For the text-containing cell, return its midpoint in [x, y] coordinate format. 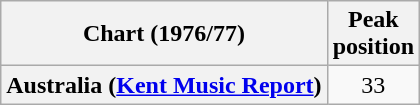
Chart (1976/77) [164, 34]
Australia (Kent Music Report) [164, 85]
33 [373, 85]
Peakposition [373, 34]
